Return the (x, y) coordinate for the center point of the cell that contains the specified text.  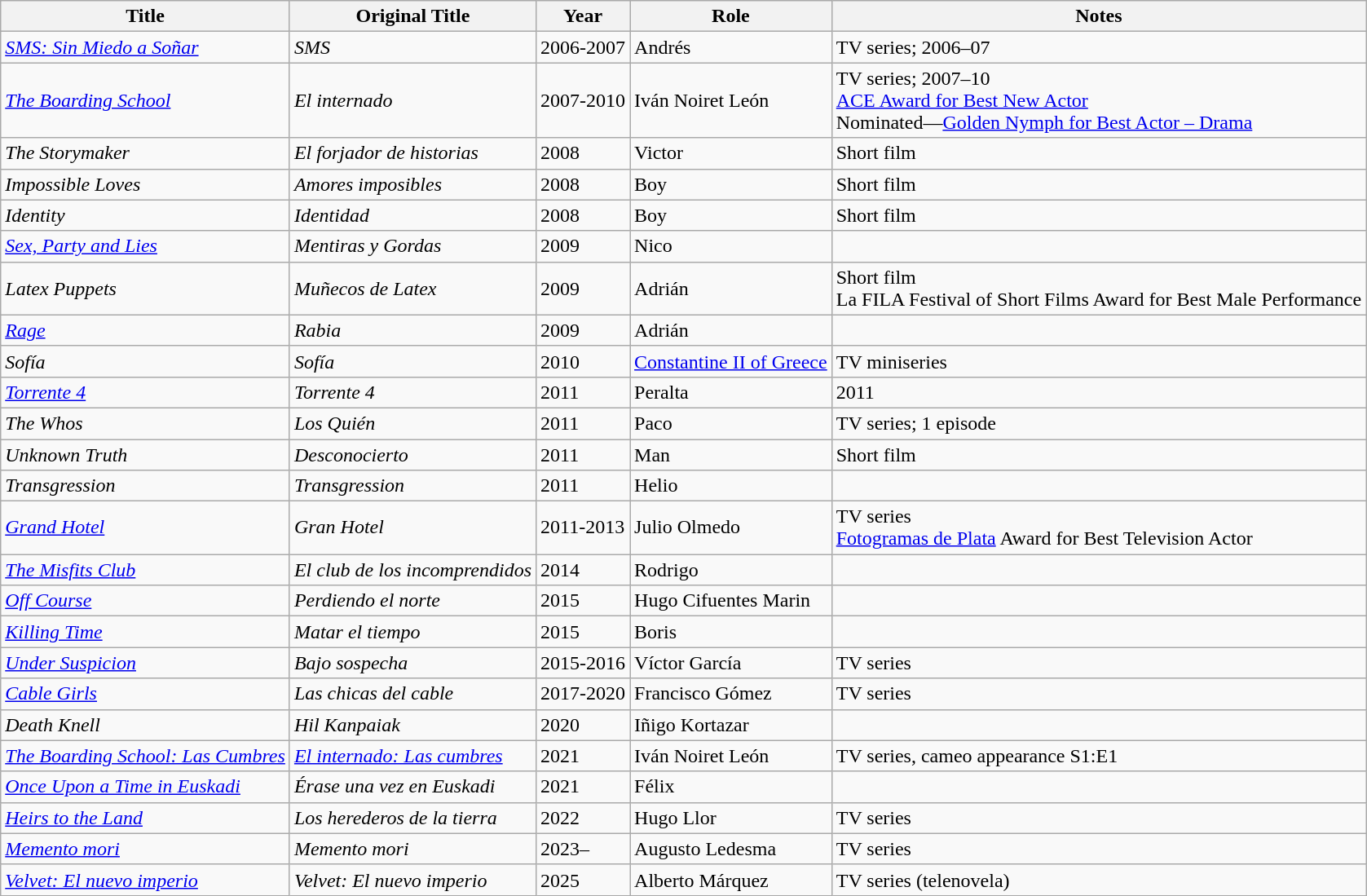
2020 (584, 725)
The Boarding School: Las Cumbres (145, 756)
Desconocierto (412, 454)
Bajo sospecha (412, 663)
Mentiras y Gordas (412, 246)
Hil Kanpaiak (412, 725)
2023– (584, 849)
Víctor García (731, 663)
Identidad (412, 215)
2025 (584, 880)
Death Knell (145, 725)
El internado: Las cumbres (412, 756)
2007-2010 (584, 100)
Nico (731, 246)
TV series; 1 episode (1099, 423)
Helio (731, 486)
The Misfits Club (145, 570)
Rodrigo (731, 570)
Hugo Cifuentes Marin (731, 601)
Iñigo Kortazar (731, 725)
Francisco Gómez (731, 694)
2010 (584, 361)
El internado (412, 100)
Identity (145, 215)
Las chicas del cable (412, 694)
Notes (1099, 16)
Hugo Llor (731, 818)
Boris (731, 632)
SMS (412, 47)
Sex, Party and Lies (145, 246)
Los Quién (412, 423)
Heirs to the Land (145, 818)
Constantine II of Greece (731, 361)
TV series; 2007–10 ACE Award for Best New Actor Nominated—Golden Nymph for Best Actor – Drama (1099, 100)
2022 (584, 818)
Matar el tiempo (412, 632)
El forjador de historias (412, 153)
Grand Hotel (145, 528)
Man (731, 454)
Victor (731, 153)
Rage (145, 330)
Short film La FILA Festival of Short Films Award for Best Male Performance (1099, 289)
TV miniseries (1099, 361)
Peralta (731, 392)
Gran Hotel (412, 528)
TV series; 2006–07 (1099, 47)
Amores imposibles (412, 184)
TV series, cameo appearance S1:E1 (1099, 756)
Off Course (145, 601)
SMS: Sin Miedo a Soñar (145, 47)
Muñecos de Latex (412, 289)
The Whos (145, 423)
2011-2013 (584, 528)
Paco (731, 423)
Role (731, 16)
Once Upon a Time in Euskadi (145, 787)
Under Suspicion (145, 663)
2017-2020 (584, 694)
Cable Girls (145, 694)
Latex Puppets (145, 289)
Alberto Márquez (731, 880)
Killing Time (145, 632)
Unknown Truth (145, 454)
Julio Olmedo (731, 528)
Title (145, 16)
Félix (731, 787)
Year (584, 16)
Érase una vez en Euskadi (412, 787)
El club de los incomprendidos (412, 570)
Impossible Loves (145, 184)
2014 (584, 570)
Rabia (412, 330)
Original Title (412, 16)
The Storymaker (145, 153)
Augusto Ledesma (731, 849)
2006-2007 (584, 47)
Andrés (731, 47)
2015-2016 (584, 663)
Perdiendo el norte (412, 601)
TV series Fotogramas de Plata Award for Best Television Actor (1099, 528)
The Boarding School (145, 100)
Los herederos de la tierra (412, 818)
TV series (telenovela) (1099, 880)
